Find where the given text appears and provide that cell's center as [x, y] coordinate. 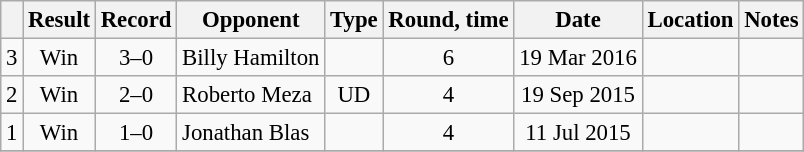
Type [354, 20]
3–0 [136, 58]
19 Sep 2015 [578, 95]
Roberto Meza [251, 95]
Jonathan Blas [251, 133]
Round, time [448, 20]
2–0 [136, 95]
1 [12, 133]
Billy Hamilton [251, 58]
Opponent [251, 20]
Location [690, 20]
Notes [772, 20]
11 Jul 2015 [578, 133]
Date [578, 20]
Record [136, 20]
UD [354, 95]
1–0 [136, 133]
Result [60, 20]
2 [12, 95]
19 Mar 2016 [578, 58]
6 [448, 58]
3 [12, 58]
